Capture the cell that displays the provided text and extract its [X, Y] central coordinate. 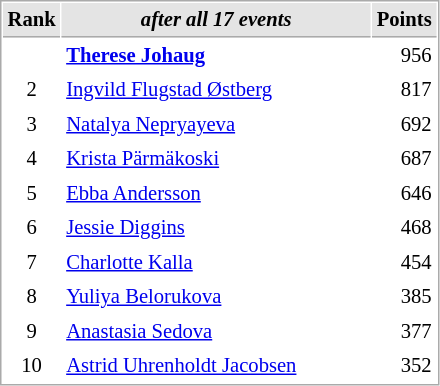
9 [32, 332]
687 [404, 158]
817 [404, 90]
Therese Johaug [216, 56]
692 [404, 124]
5 [32, 194]
7 [32, 262]
after all 17 events [216, 20]
956 [404, 56]
Yuliya Belorukova [216, 296]
Ingvild Flugstad Østberg [216, 90]
352 [404, 366]
4 [32, 158]
8 [32, 296]
Krista Pärmäkoski [216, 158]
Rank [32, 20]
Ebba Andersson [216, 194]
377 [404, 332]
Natalya Nepryayeva [216, 124]
6 [32, 228]
385 [404, 296]
468 [404, 228]
Astrid Uhrenholdt Jacobsen [216, 366]
Jessie Diggins [216, 228]
3 [32, 124]
2 [32, 90]
Points [404, 20]
Anastasia Sedova [216, 332]
646 [404, 194]
10 [32, 366]
Charlotte Kalla [216, 262]
454 [404, 262]
